Find where the given text appears and provide that cell's center as (X, Y) coordinate. 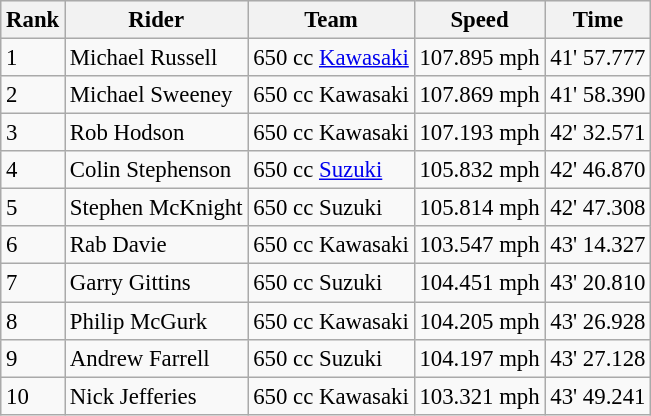
43' 20.810 (598, 283)
107.193 mph (480, 133)
Rob Hodson (156, 133)
41' 58.390 (598, 95)
8 (33, 321)
105.814 mph (480, 208)
Michael Sweeney (156, 95)
5 (33, 208)
107.869 mph (480, 95)
2 (33, 95)
42' 47.308 (598, 208)
43' 26.928 (598, 321)
43' 14.327 (598, 245)
Philip McGurk (156, 321)
42' 32.571 (598, 133)
3 (33, 133)
104.451 mph (480, 283)
Garry Gittins (156, 283)
Michael Russell (156, 58)
Time (598, 20)
Rank (33, 20)
104.205 mph (480, 321)
103.547 mph (480, 245)
103.321 mph (480, 396)
42' 46.870 (598, 170)
Rab Davie (156, 245)
Nick Jefferies (156, 396)
43' 49.241 (598, 396)
41' 57.777 (598, 58)
104.197 mph (480, 358)
Team (331, 20)
7 (33, 283)
9 (33, 358)
Speed (480, 20)
10 (33, 396)
Rider (156, 20)
4 (33, 170)
6 (33, 245)
1 (33, 58)
105.832 mph (480, 170)
43' 27.128 (598, 358)
Colin Stephenson (156, 170)
107.895 mph (480, 58)
Stephen McKnight (156, 208)
Andrew Farrell (156, 358)
